Search for the cell housing the specified text and yield its [X, Y] center coordinate. 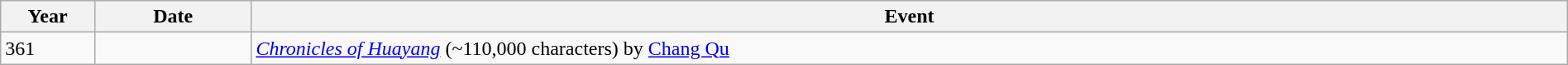
Year [48, 17]
Chronicles of Huayang (~110,000 characters) by Chang Qu [910, 48]
Date [172, 17]
361 [48, 48]
Event [910, 17]
